Find where the given text appears and provide that cell's center as [x, y] coordinate. 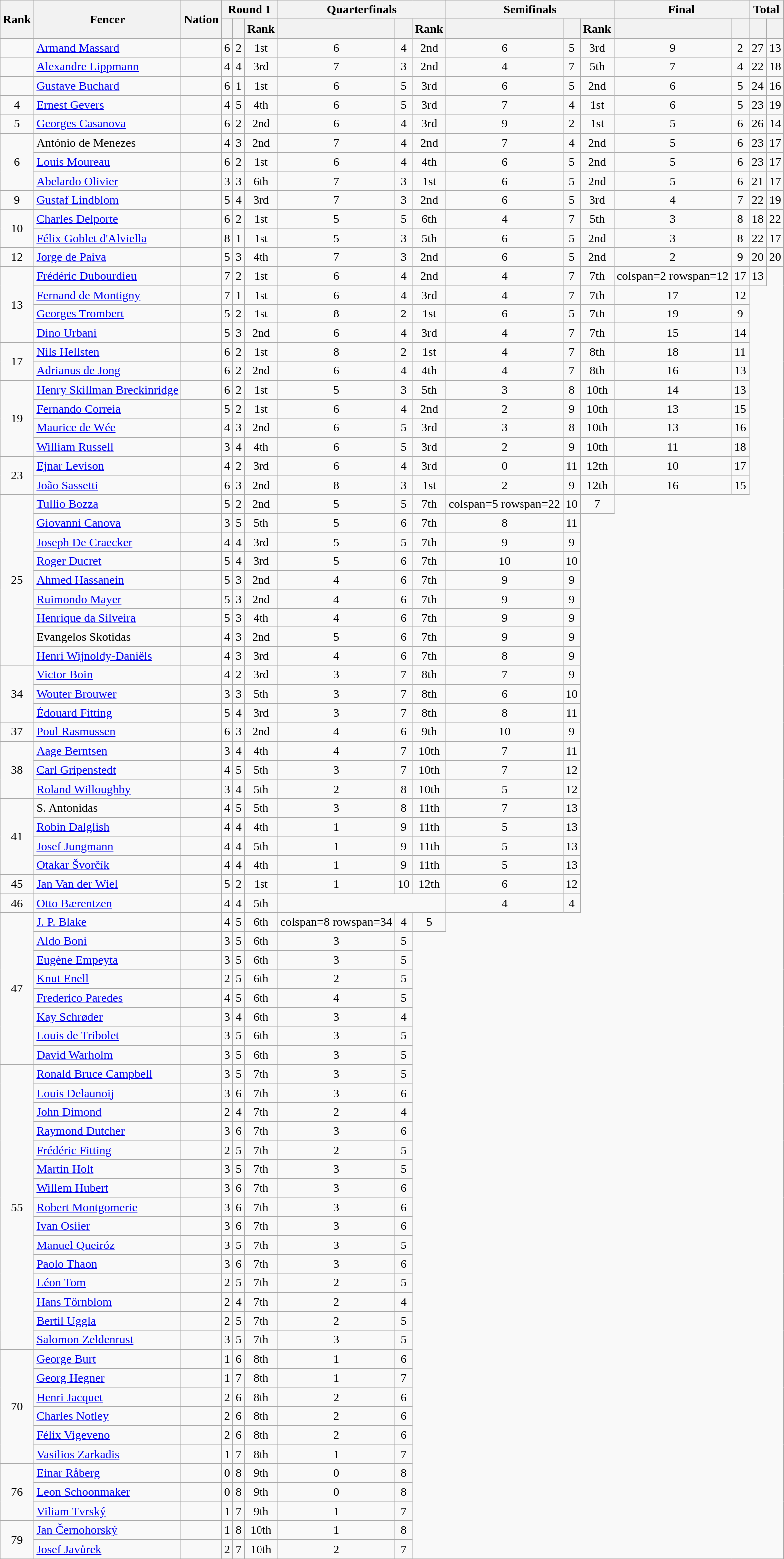
Evangelos Skotidas [108, 637]
Bertil Uggla [108, 1321]
Charles Delporte [108, 219]
Robert Montgomerie [108, 1207]
Final [681, 10]
Abelardo Olivier [108, 181]
Fernand de Montigny [108, 295]
George Burt [108, 1359]
Louis de Tribolet [108, 1036]
55 [17, 1207]
Alexandre Lippmann [108, 67]
Louis Moureau [108, 162]
Louis Delaunoij [108, 1093]
Georg Hegner [108, 1378]
S. Antonidas [108, 808]
Ahmed Hassanein [108, 580]
Quarterfinals [361, 10]
Frederico Paredes [108, 998]
Total [766, 10]
Ernest Gevers [108, 105]
70 [17, 1406]
Ronald Bruce Campbell [108, 1074]
Martin Holt [108, 1169]
João Sassetti [108, 485]
David Warholm [108, 1055]
38 [17, 770]
Giovanni Canova [108, 523]
Charles Notley [108, 1416]
Nation [201, 19]
Wouter Brouwer [108, 694]
Josef Jungmann [108, 846]
J. P. Blake [108, 922]
25 [17, 580]
Fernando Correia [108, 409]
Semifinals [530, 10]
Henrique da Silveira [108, 618]
76 [17, 1492]
46 [17, 903]
27 [758, 48]
Salomon Zeldenrust [108, 1340]
Carl Gripenstedt [108, 770]
Knut Enell [108, 979]
Frédéric Dubourdieu [108, 276]
Georges Trombert [108, 314]
Armand Massard [108, 48]
Nils Hellsten [108, 352]
Victor Boin [108, 675]
Viliam Tvrský [108, 1511]
34 [17, 694]
Fencer [108, 19]
Otakar Švorčík [108, 865]
37 [17, 732]
Joseph De Craecker [108, 542]
Willem Hubert [108, 1188]
colspan=5 rowspan=22 [504, 504]
Eugène Empeyta [108, 960]
Léon Tom [108, 1283]
Einar Råberg [108, 1473]
Édouard Fitting [108, 713]
Henri Wijnoldy-Daniëls [108, 656]
Henry Skillman Breckinridge [108, 390]
45 [17, 884]
Paolo Thaon [108, 1264]
Ejnar Levison [108, 466]
colspan=2 rowspan=12 [673, 276]
Round 1 [250, 10]
Leon Schoonmaker [108, 1492]
Frédéric Fitting [108, 1150]
Vasilios Zarkadis [108, 1454]
Raymond Dutcher [108, 1131]
Dino Urbani [108, 333]
47 [17, 988]
Ruimondo Mayer [108, 599]
79 [17, 1540]
Félix Goblet d'Alviella [108, 238]
Manuel Queiróz [108, 1245]
Gustave Buchard [108, 86]
Robin Dalglish [108, 827]
Hans Törnblom [108, 1302]
Kay Schrøder [108, 1017]
Jorge de Paiva [108, 257]
26 [758, 124]
colspan=8 rowspan=34 [336, 922]
Otto Bærentzen [108, 903]
Aldo Boni [108, 941]
Poul Rasmussen [108, 732]
Roland Willoughby [108, 789]
Adrianus de Jong [108, 371]
Maurice de Wée [108, 428]
Roger Ducret [108, 561]
41 [17, 836]
Jan Černohorský [108, 1530]
Gustaf Lindblom [108, 200]
Georges Casanova [108, 124]
Aage Berntsen [108, 751]
Jan Van der Wiel [108, 884]
Tullio Bozza [108, 504]
Josef Javůrek [108, 1549]
24 [758, 86]
Félix Vigeveno [108, 1435]
William Russell [108, 447]
Henri Jacquet [108, 1397]
John Dimond [108, 1112]
21 [758, 181]
Ivan Osiier [108, 1226]
António de Menezes [108, 143]
